Determine the (x, y) coordinate at the center of the cell enclosing the given text.  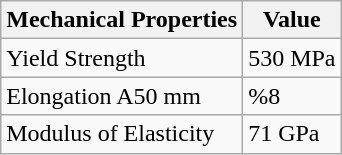
Modulus of Elasticity (122, 134)
Yield Strength (122, 58)
%8 (292, 96)
Elongation A50 mm (122, 96)
Mechanical Properties (122, 20)
71 GPa (292, 134)
530 MPa (292, 58)
Value (292, 20)
